Pinpoint the cell where the given text exists, returning its (x, y) midpoint coordinate. 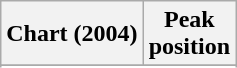
Peakposition (189, 34)
Chart (2004) (72, 34)
